Return (X, Y) of the center of cell containing provided text 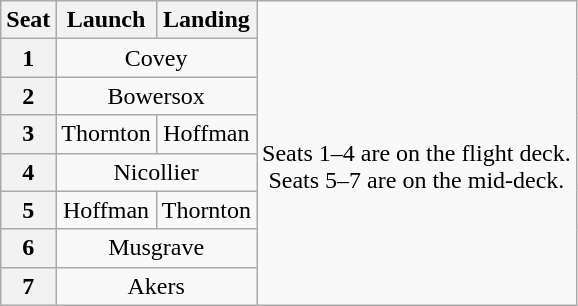
5 (28, 210)
6 (28, 248)
7 (28, 286)
Nicollier (156, 172)
Seat (28, 20)
Akers (156, 286)
1 (28, 58)
Musgrave (156, 248)
4 (28, 172)
3 (28, 134)
Covey (156, 58)
Bowersox (156, 96)
2 (28, 96)
Launch (106, 20)
Landing (206, 20)
Seats 1–4 are on the flight deck.Seats 5–7 are on the mid-deck. (417, 153)
